Detect which cell encompasses the target text, then output its [x, y] center coordinate. 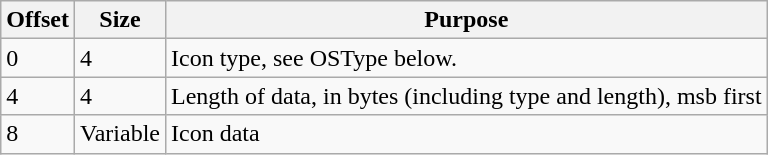
Icon data [466, 134]
Size [120, 20]
0 [38, 58]
Length of data, in bytes (including type and length), msb first [466, 96]
8 [38, 134]
Purpose [466, 20]
Offset [38, 20]
Variable [120, 134]
Icon type, see OSType below. [466, 58]
